Determine the [X, Y] coordinate at the center of the cell enclosing the given text.  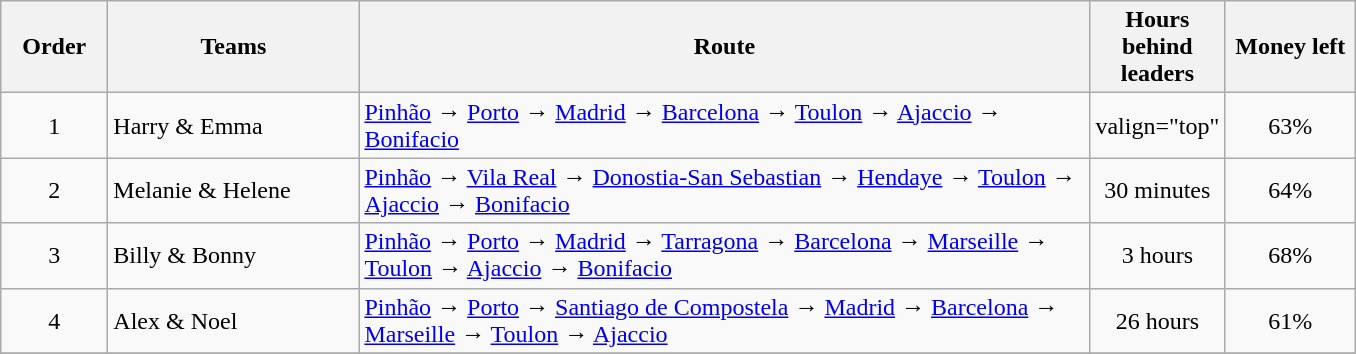
30 minutes [1158, 190]
61% [1290, 320]
2 [54, 190]
valign="top" [1158, 126]
Teams [234, 47]
Pinhão → Porto → Madrid → Tarragona → Barcelona → Marseille → Toulon → Ajaccio → Bonifacio [724, 256]
Harry & Emma [234, 126]
Pinhão → Porto → Santiago de Compostela → Madrid → Barcelona → Marseille → Toulon → Ajaccio [724, 320]
3 hours [1158, 256]
68% [1290, 256]
Money left [1290, 47]
64% [1290, 190]
Pinhão → Vila Real → Donostia-San Sebastian → Hendaye → Toulon → Ajaccio → Bonifacio [724, 190]
63% [1290, 126]
26 hours [1158, 320]
Route [724, 47]
4 [54, 320]
Billy & Bonny [234, 256]
3 [54, 256]
Pinhão → Porto → Madrid → Barcelona → Toulon → Ajaccio → Bonifacio [724, 126]
Alex & Noel [234, 320]
Order [54, 47]
Melanie & Helene [234, 190]
Hours behind leaders [1158, 47]
1 [54, 126]
